Identify which cell holds the provided text, then report its (x, y) central coordinate. 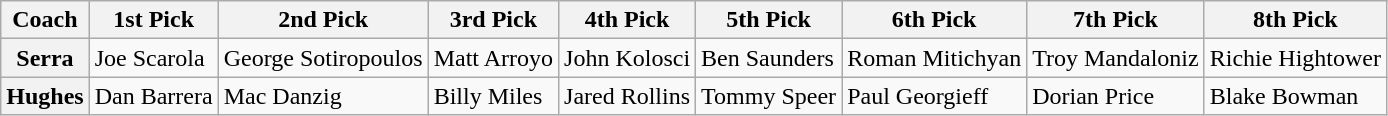
Dorian Price (1116, 96)
5th Pick (769, 20)
Blake Bowman (1295, 96)
Billy Miles (493, 96)
Coach (45, 20)
George Sotiropoulos (323, 58)
Hughes (45, 96)
Paul Georgieff (934, 96)
Dan Barrera (154, 96)
Richie Hightower (1295, 58)
Joe Scarola (154, 58)
Tommy Speer (769, 96)
Ben Saunders (769, 58)
3rd Pick (493, 20)
Mac Danzig (323, 96)
John Kolosci (628, 58)
8th Pick (1295, 20)
Jared Rollins (628, 96)
Roman Mitichyan (934, 58)
7th Pick (1116, 20)
4th Pick (628, 20)
1st Pick (154, 20)
Troy Mandaloniz (1116, 58)
Matt Arroyo (493, 58)
Serra (45, 58)
6th Pick (934, 20)
2nd Pick (323, 20)
